Determine the [X, Y] coordinate at the center of the cell enclosing the given text.  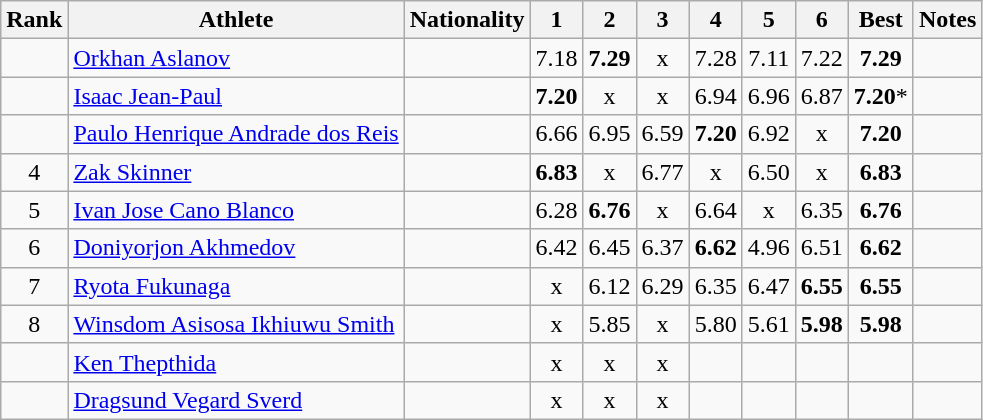
Notes [947, 20]
Best [880, 20]
6.87 [822, 96]
6.28 [556, 210]
8 [34, 324]
7.11 [768, 58]
6.50 [768, 172]
7.28 [716, 58]
Paulo Henrique Andrade dos Reis [236, 134]
Doniyorjon Akhmedov [236, 248]
6.64 [716, 210]
7.20* [880, 96]
7 [34, 286]
6.42 [556, 248]
6.92 [768, 134]
7.22 [822, 58]
6.47 [768, 286]
Isaac Jean-Paul [236, 96]
6.45 [610, 248]
Orkhan Aslanov [236, 58]
6.66 [556, 134]
Zak Skinner [236, 172]
6.96 [768, 96]
6.59 [662, 134]
6.12 [610, 286]
3 [662, 20]
Dragsund Vegard Sverd [236, 400]
6.77 [662, 172]
Winsdom Asisosa Ikhiuwu Smith [236, 324]
Ivan Jose Cano Blanco [236, 210]
Ken Thepthida [236, 362]
5.80 [716, 324]
5.61 [768, 324]
6.94 [716, 96]
6.29 [662, 286]
Ryota Fukunaga [236, 286]
2 [610, 20]
4.96 [768, 248]
Rank [34, 20]
7.18 [556, 58]
6.51 [822, 248]
Nationality [467, 20]
1 [556, 20]
Athlete [236, 20]
6.95 [610, 134]
6.37 [662, 248]
5.85 [610, 324]
